Provide the [x, y] coordinate of the cell's center where the given text is located.  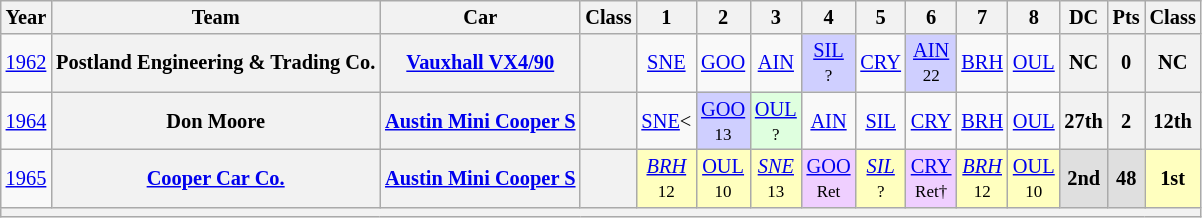
1st [1173, 178]
SNE [666, 63]
Cooper Car Co. [216, 178]
3 [776, 17]
48 [1126, 178]
CRYRet† [931, 178]
1 [666, 17]
Year [26, 17]
0 [1126, 63]
SNE13 [776, 178]
1962 [26, 63]
GOO13 [723, 121]
GOO [723, 63]
Team [216, 17]
Postland Engineering & Trading Co. [216, 63]
OUL? [776, 121]
27th [1084, 121]
Car [480, 17]
SIL [880, 121]
GOORet [829, 178]
DC [1084, 17]
1965 [26, 178]
Vauxhall VX4/90 [480, 63]
AIN22 [931, 63]
2nd [1084, 178]
4 [829, 17]
7 [982, 17]
6 [931, 17]
5 [880, 17]
Don Moore [216, 121]
8 [1034, 17]
Pts [1126, 17]
SNE< [666, 121]
12th [1173, 121]
1964 [26, 121]
